For the text-containing cell, return its midpoint in [X, Y] coordinate format. 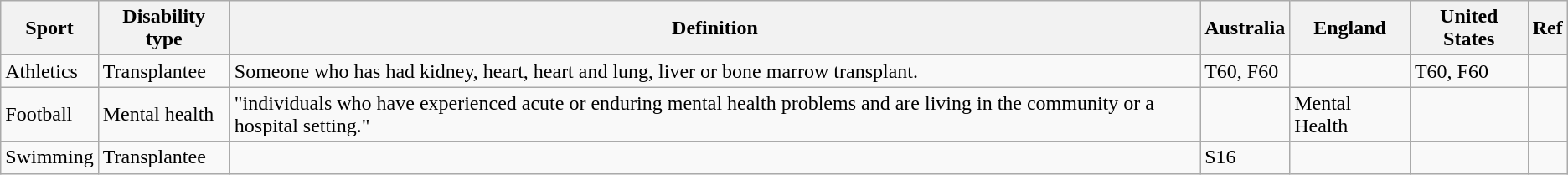
Mental Health [1350, 114]
Disability type [164, 28]
United States [1469, 28]
Football [49, 114]
Ref [1548, 28]
"individuals who have experienced acute or enduring mental health problems and are living in the community or a hospital setting." [714, 114]
S16 [1245, 157]
Definition [714, 28]
Australia [1245, 28]
Sport [49, 28]
Athletics [49, 71]
Someone who has had kidney, heart, heart and lung, liver or bone marrow transplant. [714, 71]
England [1350, 28]
Swimming [49, 157]
Mental health [164, 114]
